Pinpoint the cell where the given text exists, returning its (x, y) midpoint coordinate. 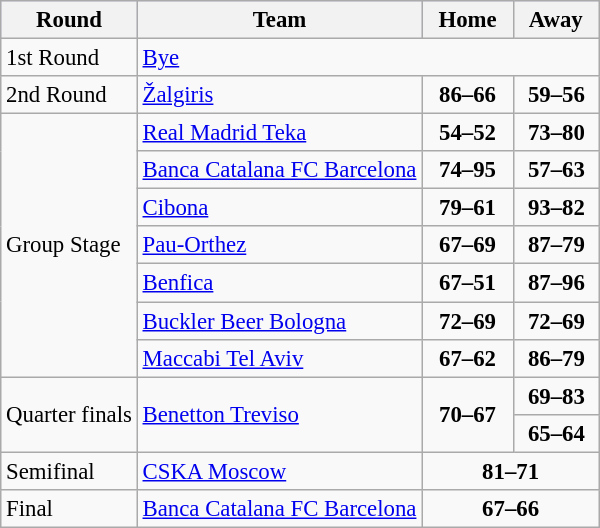
Team (280, 20)
65–64 (556, 433)
1st Round (69, 58)
86–66 (468, 95)
54–52 (468, 133)
Benfica (280, 283)
67–62 (468, 358)
67–69 (468, 245)
87–96 (556, 283)
69–83 (556, 396)
70–67 (468, 414)
CSKA Moscow (280, 471)
Group Stage (69, 246)
2nd Round (69, 95)
Home (468, 20)
Bye (368, 58)
86–79 (556, 358)
Pau-Orthez (280, 245)
67–51 (468, 283)
Quarter finals (69, 414)
87–79 (556, 245)
Round (69, 20)
Away (556, 20)
73–80 (556, 133)
Cibona (280, 208)
Maccabi Tel Aviv (280, 358)
81–71 (511, 471)
Žalgiris (280, 95)
Final (69, 509)
59–56 (556, 95)
Real Madrid Teka (280, 133)
Semifinal (69, 471)
93–82 (556, 208)
Buckler Beer Bologna (280, 321)
79–61 (468, 208)
67–66 (511, 509)
Benetton Treviso (280, 414)
74–95 (468, 170)
57–63 (556, 170)
